For the text-containing cell, return its midpoint in (x, y) coordinate format. 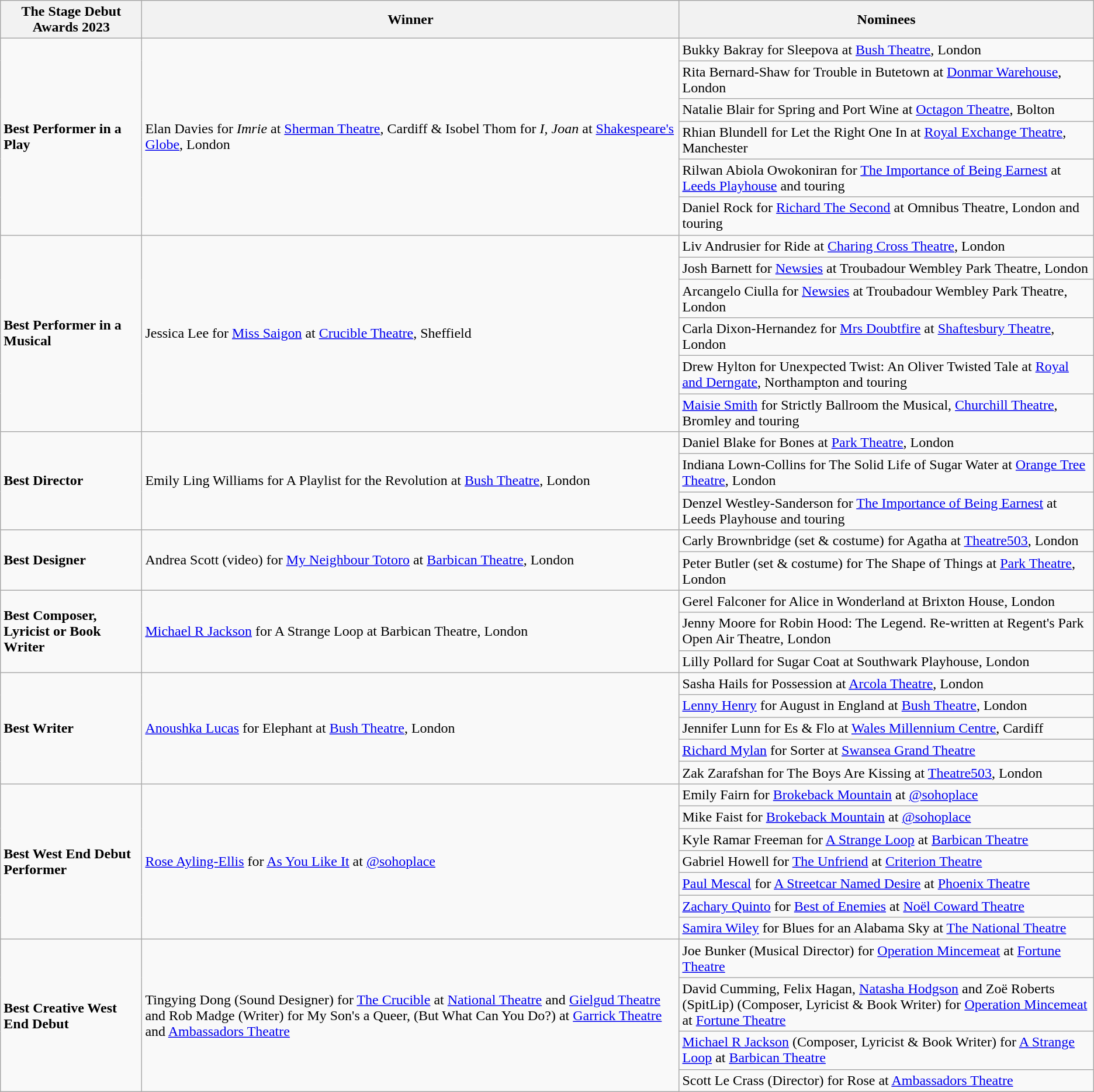
Joe Bunker (Musical Director) for Operation Mincemeat at Fortune Theatre (886, 958)
Michael R Jackson (Composer, Lyricist & Book Writer) for A Strange Loop at Barbican Theatre (886, 1051)
Gabriel Howell for The Unfriend at Criterion Theatre (886, 862)
Daniel Blake for Bones at Park Theatre, London (886, 443)
Lilly Pollard for Sugar Coat at Southwark Playhouse, London (886, 661)
David Cumming, Felix Hagan, Natasha Hodgson and Zoë Roberts (SpitLip) (Composer, Lyricist & Book Writer) for Operation Mincemeat at Fortune Theatre (886, 1004)
Anoushka Lucas for Elephant at Bush Theatre, London (410, 728)
Indiana Lown-Collins for The Solid Life of Sugar Water at Orange Tree Theatre, London (886, 473)
Daniel Rock for Richard The Second at Omnibus Theatre, London and touring (886, 216)
Carla Dixon-Hernandez for Mrs Doubtfire at Shaftesbury Theatre, London (886, 337)
Best Performer in a Musical (71, 333)
Rilwan Abiola Owokoniran for The Importance of Being Earnest at Leeds Playhouse and touring (886, 178)
Natalie Blair for Spring and Port Wine at Octagon Theatre, Bolton (886, 110)
Best Performer in a Play (71, 137)
Jessica Lee for Miss Saigon at Crucible Theatre, Sheffield (410, 333)
Jennifer Lunn for Es & Flo at Wales Millennium Centre, Cardiff (886, 728)
Liv Andrusier for Ride at Charing Cross Theatre, London (886, 246)
Best West End Debut Performer (71, 861)
Zachary Quinto for Best of Enemies at Noël Coward Theatre (886, 906)
Jenny Moore for Robin Hood: The Legend. Re-written at Regent's Park Open Air Theatre, London (886, 631)
Sasha Hails for Possession at Arcola Theatre, London (886, 684)
Best Composer, Lyricist or Book Writer (71, 631)
Andrea Scott (video) for My Neighbour Totoro at Barbican Theatre, London (410, 560)
Best Writer (71, 728)
Samira Wiley for Blues for an Alabama Sky at The National Theatre (886, 928)
Kyle Ramar Freeman for A Strange Loop at Barbican Theatre (886, 840)
Best Director (71, 481)
Lenny Henry for August in England at Bush Theatre, London (886, 706)
Josh Barnett for Newsies at Troubadour Wembley Park Theatre, London (886, 268)
Gerel Falconer for Alice in Wonderland at Brixton House, London (886, 601)
Denzel Westley-Sanderson for The Importance of Being Earnest at Leeds Playhouse and touring (886, 511)
Arcangelo Ciulla for Newsies at Troubadour Wembley Park Theatre, London (886, 298)
Drew Hylton for Unexpected Twist: An Oliver Twisted Tale at Royal and Derngate, Northampton and touring (886, 374)
Best Designer (71, 560)
Scott Le Crass (Director) for Rose at Ambassadors Theatre (886, 1080)
Bukky Bakray for Sleepova at Bush Theatre, London (886, 50)
Nominees (886, 20)
Elan Davies for Imrie at Sherman Theatre, Cardiff & Isobel Thom for I, Joan at Shakespeare's Globe, London (410, 137)
Michael R Jackson for A Strange Loop at Barbican Theatre, London (410, 631)
Carly Brownbridge (set & costume) for Agatha at Theatre503, London (886, 541)
Mike Faist for Brokeback Mountain at @sohoplace (886, 817)
Rita Bernard-Shaw for Trouble in Butetown at Donmar Warehouse, London (886, 79)
Emily Ling Williams for A Playlist for the Revolution at Bush Theatre, London (410, 481)
Rose Ayling-Ellis for As You Like It at @sohoplace (410, 861)
Maisie Smith for Strictly Ballroom the Musical, Churchill Theatre, Bromley and touring (886, 412)
Richard Mylan for Sorter at Swansea Grand Theatre (886, 750)
Best Creative West End Debut (71, 1015)
Zak Zarafshan for The Boys Are Kissing at Theatre503, London (886, 772)
Rhian Blundell for Let the Right One In at Royal Exchange Theatre, Manchester (886, 140)
Peter Butler (set & costume) for The Shape of Things at Park Theatre, London (886, 571)
The Stage Debut Awards 2023 (71, 20)
Emily Fairn for Brokeback Mountain at @sohoplace (886, 795)
Winner (410, 20)
Paul Mescal for A Streetcar Named Desire at Phoenix Theatre (886, 884)
